Output the (x, y) coordinate of the center of the cell containing the given text.  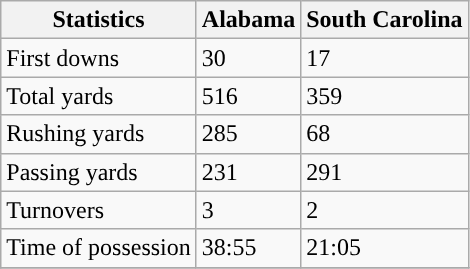
Rushing yards (99, 134)
South Carolina (384, 20)
291 (384, 172)
21:05 (384, 248)
231 (248, 172)
285 (248, 134)
38:55 (248, 248)
Alabama (248, 20)
17 (384, 58)
2 (384, 210)
68 (384, 134)
First downs (99, 58)
30 (248, 58)
359 (384, 96)
Statistics (99, 20)
Total yards (99, 96)
Turnovers (99, 210)
Passing yards (99, 172)
516 (248, 96)
3 (248, 210)
Time of possession (99, 248)
